Search for the cell housing the specified text and yield its [X, Y] center coordinate. 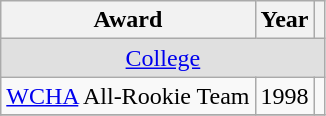
Year [284, 20]
Award [128, 20]
WCHA All-Rookie Team [128, 96]
1998 [284, 96]
College [163, 58]
